Search for the cell housing the specified text and yield its [x, y] center coordinate. 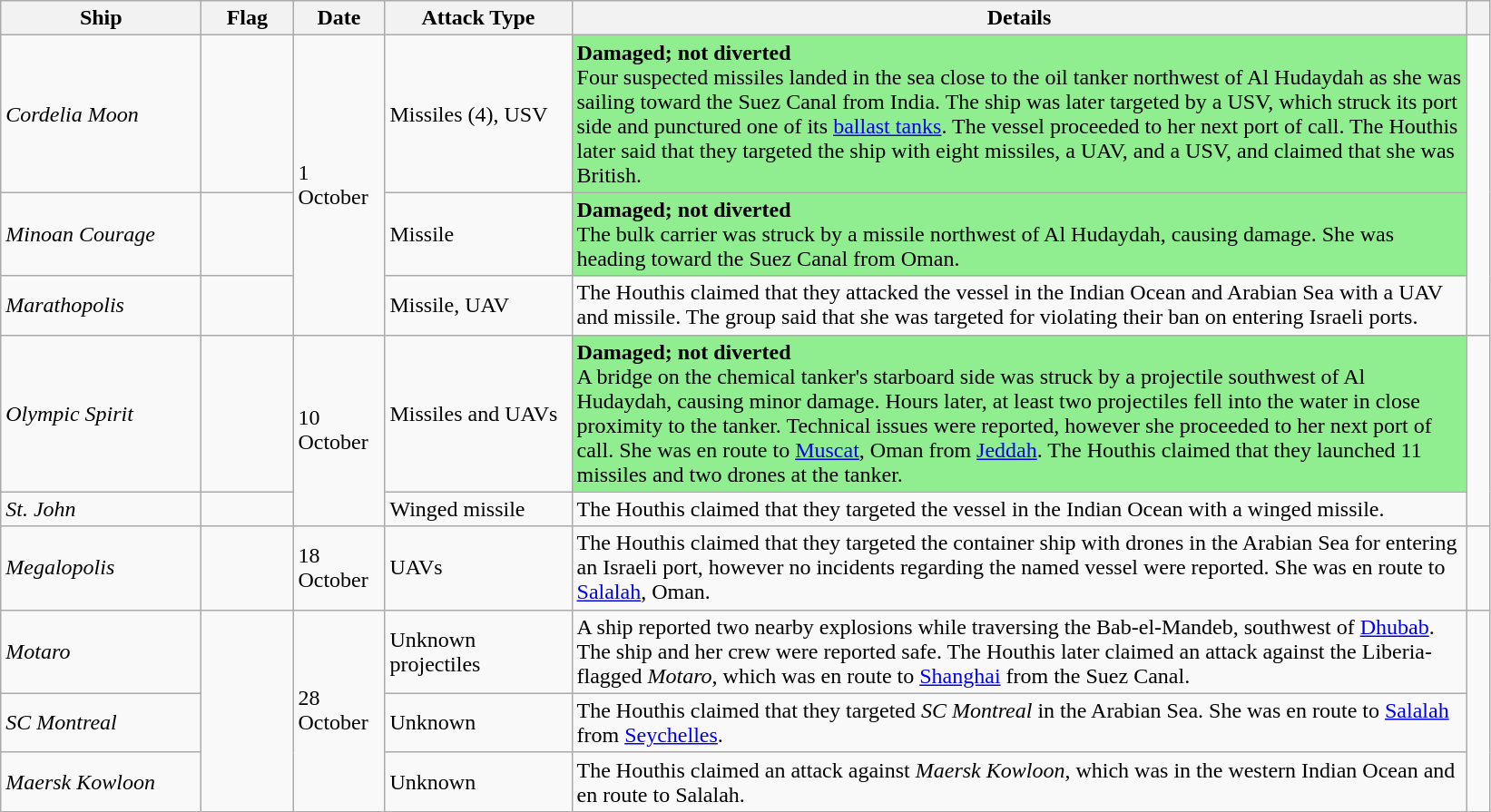
Minoan Courage [102, 234]
Cordelia Moon [102, 114]
Unknown projectiles [478, 651]
Motaro [102, 651]
Details [1019, 18]
1 October [339, 185]
Megalopolis [102, 568]
10 October [339, 430]
The Houthis claimed that they targeted the vessel in the Indian Ocean with a winged missile. [1019, 509]
Ship [102, 18]
The Houthis claimed that they targeted SC Montreal in the Arabian Sea. She was en route to Salalah from Seychelles. [1019, 722]
Winged missile [478, 509]
SC Montreal [102, 722]
Marathopolis [102, 305]
Date [339, 18]
Missiles and UAVs [478, 414]
UAVs [478, 568]
18 October [339, 568]
Maersk Kowloon [102, 782]
Flag [247, 18]
St. John [102, 509]
Missile, UAV [478, 305]
28 October [339, 710]
Attack Type [478, 18]
Missile [478, 234]
Missiles (4), USV [478, 114]
The Houthis claimed an attack against Maersk Kowloon, which was in the western Indian Ocean and en route to Salalah. [1019, 782]
Olympic Spirit [102, 414]
